Find where the given text appears and provide that cell's center as (x, y) coordinate. 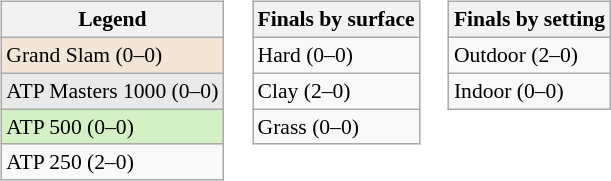
Outdoor (2–0) (530, 55)
Indoor (0–0) (530, 91)
Finals by surface (336, 20)
Legend (112, 20)
Clay (2–0) (336, 91)
Grass (0–0) (336, 127)
ATP 250 (2–0) (112, 162)
ATP Masters 1000 (0–0) (112, 91)
Finals by setting (530, 20)
ATP 500 (0–0) (112, 127)
Hard (0–0) (336, 55)
Grand Slam (0–0) (112, 55)
